Locate the cell with the specified text and output its [X, Y] center coordinate. 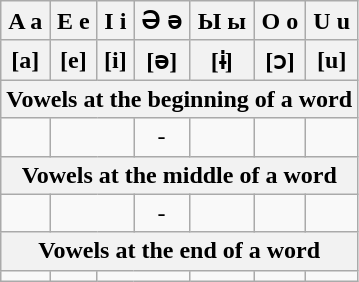
O o [280, 21]
[u] [332, 60]
[e] [74, 60]
U u [332, 21]
Vowels at the beginning of a word [180, 99]
Ə ə [162, 21]
I i [116, 21]
A a [26, 21]
[ɔ] [280, 60]
[a] [26, 60]
Vowels at the middle of a word [180, 175]
[i] [116, 60]
E e [74, 21]
[ə] [162, 60]
[ɨ] [222, 60]
Vowels at the end of a word [180, 251]
Ы ы [222, 21]
